Return (x, y) of the center of cell containing provided text 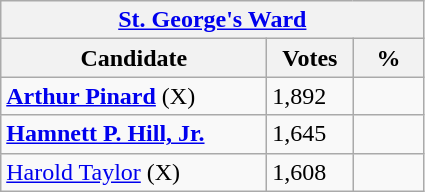
1,645 (310, 134)
1,892 (310, 96)
% (388, 58)
Hamnett P. Hill, Jr. (134, 134)
Arthur Pinard (X) (134, 96)
1,608 (310, 172)
Harold Taylor (X) (134, 172)
St. George's Ward (212, 20)
Candidate (134, 58)
Votes (310, 58)
